Pinpoint the cell where the given text exists, returning its (X, Y) midpoint coordinate. 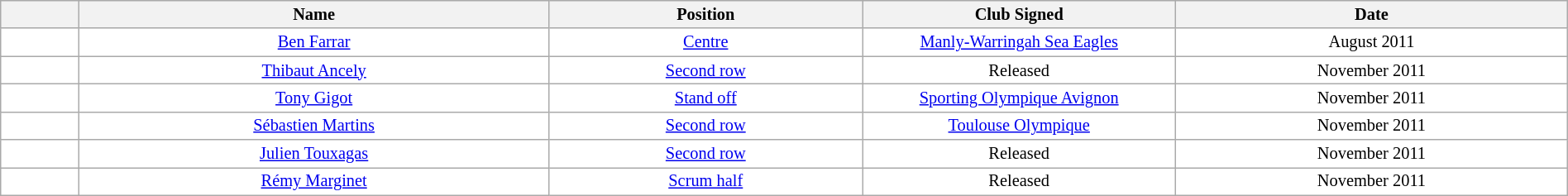
Rémy Marginet (313, 181)
Date (1372, 14)
Club Signed (1019, 14)
Thibaut Ancely (313, 70)
Manly-Warringah Sea Eagles (1019, 42)
Tony Gigot (313, 98)
Ben Farrar (313, 42)
Toulouse Olympique (1019, 126)
Scrum half (706, 181)
Sporting Olympique Avignon (1019, 98)
Name (313, 14)
Centre (706, 42)
Stand off (706, 98)
August 2011 (1372, 42)
Position (706, 14)
Sébastien Martins (313, 126)
Julien Touxagas (313, 154)
